From the cell containing the given text, extract its center point as (X, Y) coordinate. 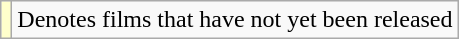
Denotes films that have not yet been released (235, 20)
